Find where the given text appears and provide that cell's center as (x, y) coordinate. 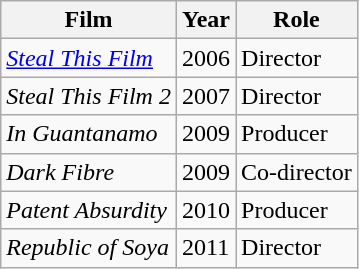
2007 (206, 96)
Republic of Soya (89, 248)
Co-director (297, 172)
Year (206, 20)
Dark Fibre (89, 172)
In Guantanamo (89, 134)
2006 (206, 58)
Film (89, 20)
Steal This Film 2 (89, 96)
Patent Absurdity (89, 210)
2010 (206, 210)
Role (297, 20)
2011 (206, 248)
Steal This Film (89, 58)
